Detect which cell encompasses the target text, then output its [X, Y] center coordinate. 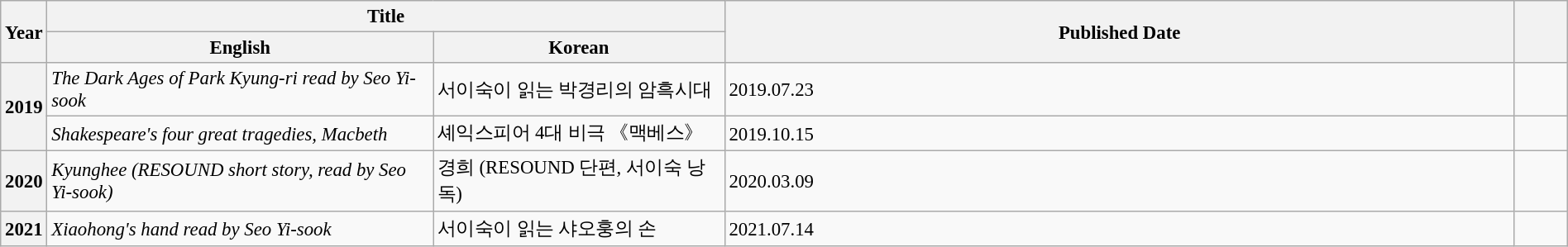
Title [385, 17]
서이숙이 읽는 박경리의 암흑시대 [579, 89]
2021 [24, 229]
2020.03.09 [1120, 182]
English [240, 47]
2019.07.23 [1120, 89]
Xiaohong's hand read by Seo Yi-sook [240, 229]
Published Date [1120, 31]
Korean [579, 47]
2019.10.15 [1120, 134]
서이숙이 읽는 샤오훙의 손 [579, 229]
2020 [24, 182]
경희 (RESOUND 단편, 서이숙 낭독) [579, 182]
Kyunghee (RESOUND short story, read by Seo Yi-sook) [240, 182]
Shakespeare's four great tragedies, Macbeth [240, 134]
The Dark Ages of Park Kyung-ri read by Seo Yi-sook [240, 89]
2019 [24, 107]
2021.07.14 [1120, 229]
Year [24, 31]
셰익스피어 4대 비극 《맥베스》 [579, 134]
